Return (X, Y) of the center of cell containing provided text 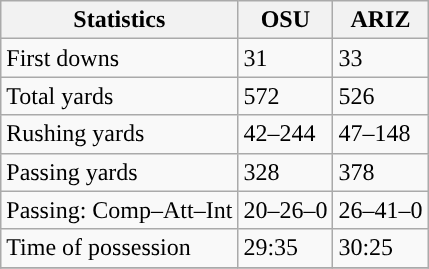
Time of possession (120, 248)
OSU (286, 20)
42–244 (286, 134)
Total yards (120, 96)
30:25 (380, 248)
29:35 (286, 248)
ARIZ (380, 20)
33 (380, 58)
328 (286, 172)
Passing yards (120, 172)
Passing: Comp–Att–Int (120, 210)
47–148 (380, 134)
Statistics (120, 20)
526 (380, 96)
572 (286, 96)
Rushing yards (120, 134)
First downs (120, 58)
20–26–0 (286, 210)
378 (380, 172)
31 (286, 58)
26–41–0 (380, 210)
